Scan for the cell matching the given text and deliver its (X, Y) coordinate at center. 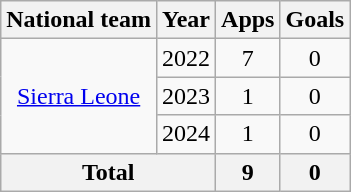
Goals (315, 20)
National team (79, 20)
7 (248, 58)
Apps (248, 20)
2023 (186, 96)
Year (186, 20)
Total (108, 172)
2022 (186, 58)
Sierra Leone (79, 96)
2024 (186, 134)
9 (248, 172)
